For the text-containing cell, return its midpoint in [X, Y] coordinate format. 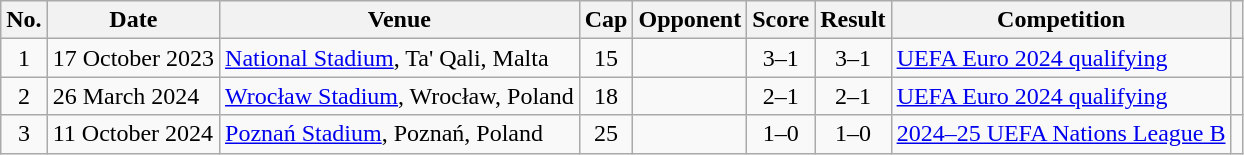
11 October 2024 [133, 134]
26 March 2024 [133, 96]
2024–25 UEFA Nations League B [1061, 134]
1 [24, 58]
Cap [606, 20]
Poznań Stadium, Poznań, Poland [400, 134]
Competition [1061, 20]
Score [781, 20]
Venue [400, 20]
Date [133, 20]
Opponent [690, 20]
25 [606, 134]
18 [606, 96]
17 October 2023 [133, 58]
Result [853, 20]
No. [24, 20]
3 [24, 134]
Wrocław Stadium, Wrocław, Poland [400, 96]
15 [606, 58]
National Stadium, Ta' Qali, Malta [400, 58]
2 [24, 96]
